Find where the given text appears and provide that cell's center as [x, y] coordinate. 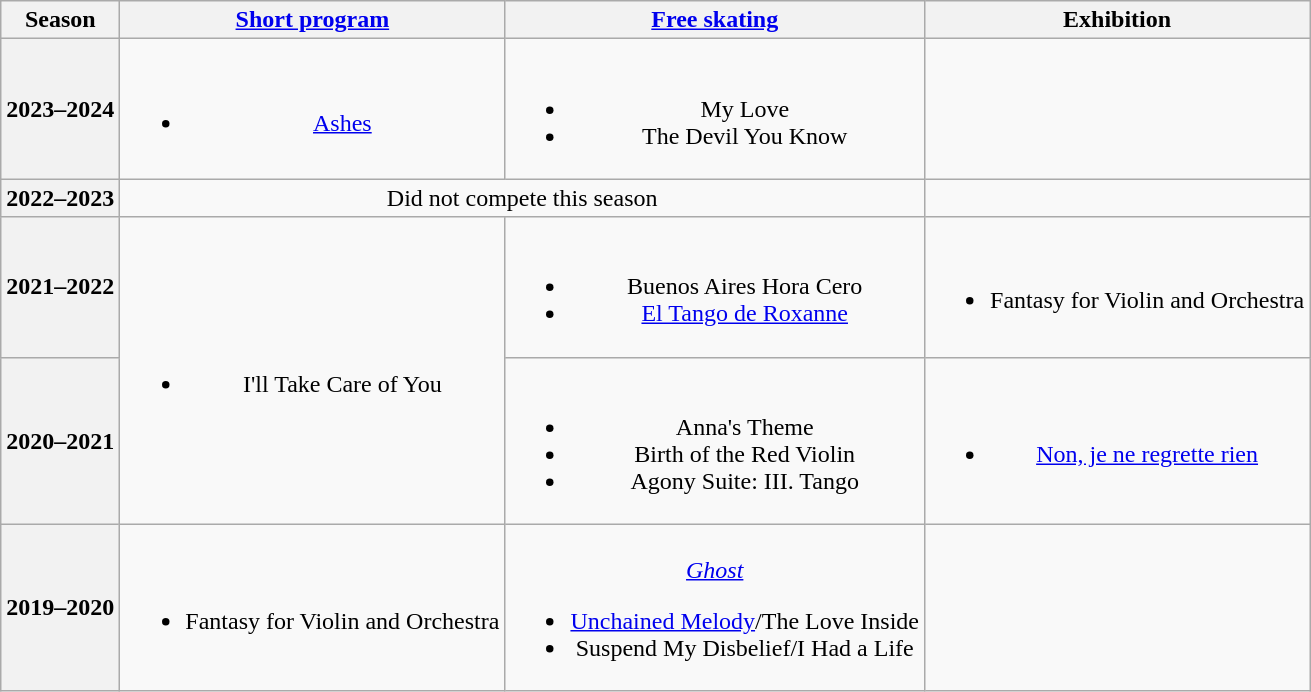
Anna's ThemeBirth of the Red Violin Agony Suite: III. Tango [715, 440]
Buenos Aires Hora Cero El Tango de Roxanne [715, 287]
Free skating [715, 20]
Did not compete this season [522, 198]
Non, je ne regrette rien [1118, 440]
Exhibition [1118, 20]
My LoveThe Devil You Know [715, 109]
Season [60, 20]
I'll Take Care of You [312, 370]
2022–2023 [60, 198]
Ashes [312, 109]
GhostUnchained Melody/The Love Inside Suspend My Disbelief/I Had a Life [715, 608]
2023–2024 [60, 109]
2021–2022 [60, 287]
2020–2021 [60, 440]
Short program [312, 20]
2019–2020 [60, 608]
